Pinpoint the cell where the given text exists, returning its (x, y) midpoint coordinate. 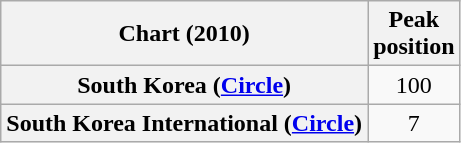
Chart (2010) (184, 34)
100 (414, 85)
Peakposition (414, 34)
South Korea International (Circle) (184, 123)
South Korea (Circle) (184, 85)
7 (414, 123)
